Scan for the cell matching the given text and deliver its [x, y] coordinate at center. 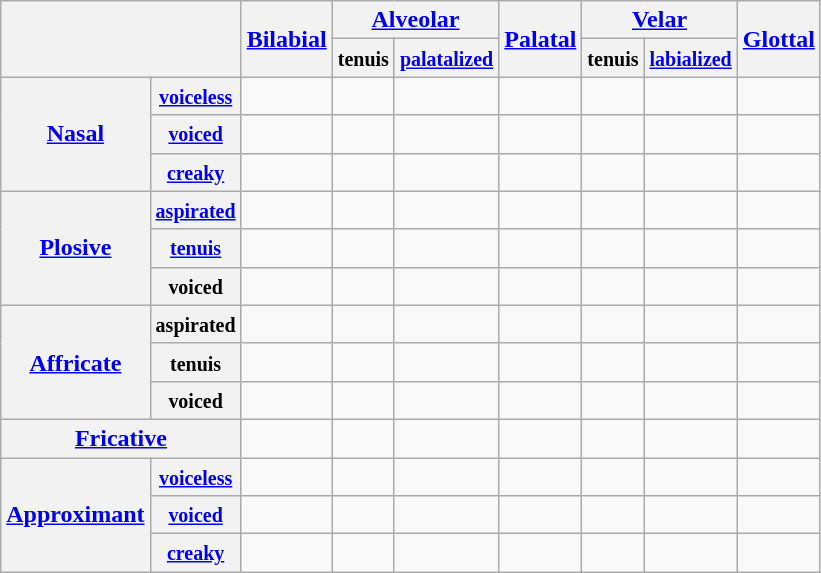
Bilabial [286, 39]
Alveolar [416, 20]
Affricate [76, 362]
palatalized [446, 58]
Plosive [76, 248]
Palatal [540, 39]
Fricative [121, 438]
Nasal [76, 134]
labialized [690, 58]
Glottal [778, 39]
Velar [660, 20]
Approximant [76, 515]
